Determine the (x, y) coordinate at the center of the cell enclosing the given text.  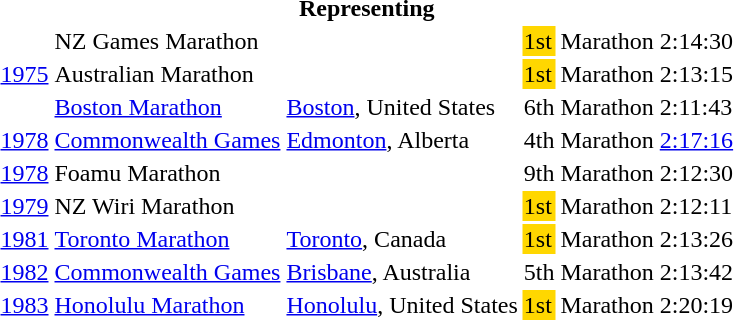
Edmonton, Alberta (402, 140)
2:12:30 (696, 173)
Brisbane, Australia (402, 272)
9th (539, 173)
2:20:19 (696, 305)
NZ Games Marathon (168, 41)
Australian Marathon (168, 74)
Honolulu, United States (402, 305)
2:12:11 (696, 206)
Foamu Marathon (168, 173)
Honolulu Marathon (168, 305)
2:11:43 (696, 107)
5th (539, 272)
2:17:16 (696, 140)
Boston Marathon (168, 107)
6th (539, 107)
2:14:30 (696, 41)
2:13:15 (696, 74)
Boston, United States (402, 107)
2:13:26 (696, 239)
Toronto, Canada (402, 239)
4th (539, 140)
NZ Wiri Marathon (168, 206)
Toronto Marathon (168, 239)
2:13:42 (696, 272)
